Locate the cell with the specified text and output its (x, y) center coordinate. 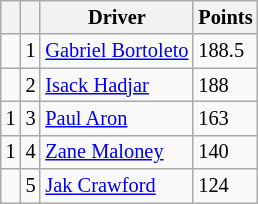
124 (225, 186)
Isack Hadjar (116, 85)
4 (31, 152)
163 (225, 118)
5 (31, 186)
Driver (116, 17)
Gabriel Bortoleto (116, 51)
Jak Crawford (116, 186)
2 (31, 85)
Zane Maloney (116, 152)
188 (225, 85)
3 (31, 118)
Paul Aron (116, 118)
Points (225, 17)
188.5 (225, 51)
140 (225, 152)
